Scan for the cell matching the given text and deliver its (x, y) coordinate at center. 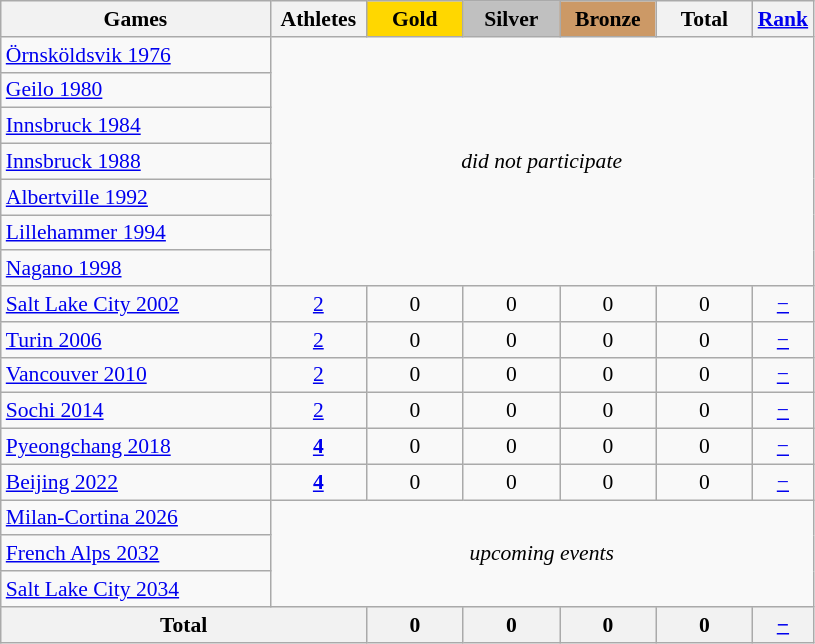
Beijing 2022 (136, 482)
Vancouver 2010 (136, 375)
Geilo 1980 (136, 90)
Gold (416, 19)
Lillehammer 1994 (136, 233)
Turin 2006 (136, 340)
Athletes (318, 19)
Innsbruck 1988 (136, 162)
upcoming events (542, 554)
Bronze (608, 19)
Albertville 1992 (136, 197)
Sochi 2014 (136, 411)
Salt Lake City 2002 (136, 304)
French Alps 2032 (136, 554)
Örnsköldsvik 1976 (136, 55)
did not participate (542, 162)
Silver (512, 19)
Nagano 1998 (136, 269)
Rank (784, 19)
Innsbruck 1984 (136, 126)
Pyeongchang 2018 (136, 447)
Salt Lake City 2034 (136, 589)
Milan-Cortina 2026 (136, 518)
Games (136, 19)
